Return [X, Y] of the center of cell containing provided text 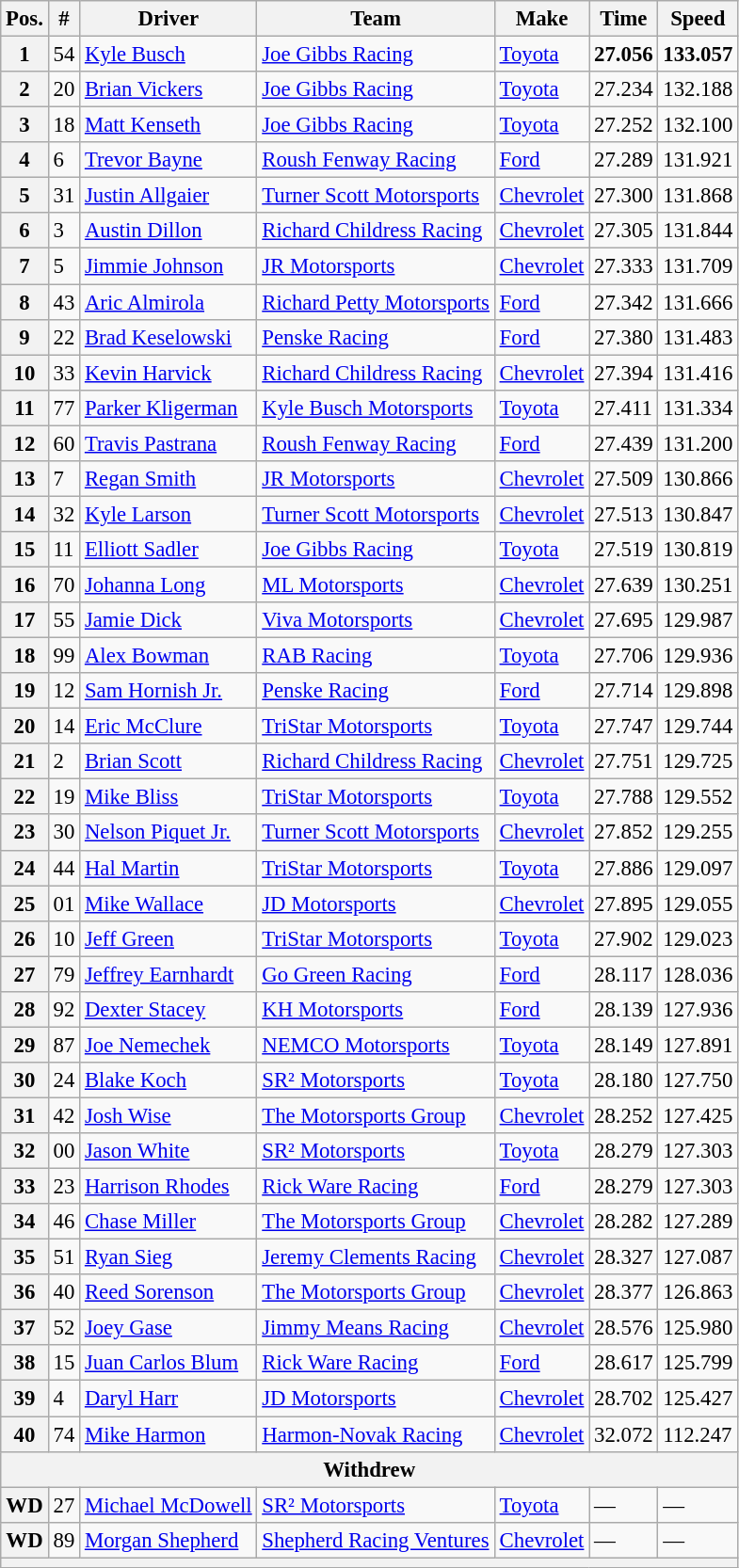
Michael McDowell [169, 1505]
Viva Motorsports [376, 620]
Sam Hornish Jr. [169, 691]
27.852 [623, 833]
Brian Scott [169, 761]
27.289 [623, 160]
129.987 [699, 620]
Go Green Racing [376, 974]
129.898 [699, 691]
Daryl Harr [169, 1399]
125.980 [699, 1328]
26 [24, 938]
Kyle Larson [169, 514]
Hal Martin [169, 868]
55 [64, 620]
112.247 [699, 1434]
27.639 [623, 584]
130.866 [699, 479]
KH Motorsports [376, 1010]
129.055 [699, 904]
27.886 [623, 868]
127.425 [699, 1115]
27.411 [623, 408]
Dexter Stacey [169, 1010]
Reed Sorenson [169, 1292]
130.251 [699, 584]
99 [64, 656]
Trevor Bayne [169, 160]
Speed [699, 19]
27.788 [623, 797]
Parker Kligerman [169, 408]
44 [64, 868]
Kyle Busch [169, 55]
130.819 [699, 550]
131.709 [699, 266]
Brian Vickers [169, 89]
27.747 [623, 727]
Kevin Harvick [169, 373]
Jeremy Clements Racing [376, 1257]
25 [24, 904]
Jason White [169, 1151]
60 [64, 443]
87 [64, 1045]
27.234 [623, 89]
46 [64, 1222]
125.427 [699, 1399]
Travis Pastrana [169, 443]
27.380 [623, 337]
28.117 [623, 974]
Kyle Busch Motorsports [376, 408]
126.863 [699, 1292]
27.895 [623, 904]
127.750 [699, 1080]
27.902 [623, 938]
130.847 [699, 514]
27.300 [623, 196]
27.509 [623, 479]
129.552 [699, 797]
Johanna Long [169, 584]
Driver [169, 19]
29 [24, 1045]
8 [24, 302]
Richard Petty Motorsports [376, 302]
1 [24, 55]
131.200 [699, 443]
01 [64, 904]
127.087 [699, 1257]
Make [541, 19]
27.305 [623, 231]
Shepherd Racing Ventures [376, 1540]
28.282 [623, 1222]
37 [24, 1328]
42 [64, 1115]
17 [24, 620]
28.180 [623, 1080]
129.936 [699, 656]
35 [24, 1257]
Jeffrey Earnhardt [169, 974]
128.036 [699, 974]
131.483 [699, 337]
Morgan Shepherd [169, 1540]
28.617 [623, 1364]
Justin Allgaier [169, 196]
77 [64, 408]
129.744 [699, 727]
27.706 [623, 656]
28.149 [623, 1045]
70 [64, 584]
34 [24, 1222]
Jimmy Means Racing [376, 1328]
51 [64, 1257]
28.377 [623, 1292]
28 [24, 1010]
27.056 [623, 55]
132.188 [699, 89]
131.334 [699, 408]
Josh Wise [169, 1115]
129.725 [699, 761]
28.252 [623, 1115]
Ryan Sieg [169, 1257]
127.289 [699, 1222]
00 [64, 1151]
Joey Gase [169, 1328]
Matt Kenseth [169, 125]
74 [64, 1434]
28.327 [623, 1257]
28.576 [623, 1328]
Nelson Piquet Jr. [169, 833]
Juan Carlos Blum [169, 1364]
79 [64, 974]
# [64, 19]
52 [64, 1328]
131.666 [699, 302]
127.936 [699, 1010]
131.868 [699, 196]
Mike Wallace [169, 904]
27.513 [623, 514]
38 [24, 1364]
9 [24, 337]
Mike Bliss [169, 797]
89 [64, 1540]
Alex Bowman [169, 656]
Eric McClure [169, 727]
Mike Harmon [169, 1434]
132.100 [699, 125]
NEMCO Motorsports [376, 1045]
92 [64, 1010]
125.799 [699, 1364]
133.057 [699, 55]
Aric Almirola [169, 302]
RAB Racing [376, 656]
27.695 [623, 620]
13 [24, 479]
131.921 [699, 160]
127.891 [699, 1045]
27.751 [623, 761]
Regan Smith [169, 479]
Blake Koch [169, 1080]
129.023 [699, 938]
Jamie Dick [169, 620]
Pos. [24, 19]
Brad Keselowski [169, 337]
36 [24, 1292]
27.519 [623, 550]
54 [64, 55]
Joe Nemechek [169, 1045]
ML Motorsports [376, 584]
28.702 [623, 1399]
Austin Dillon [169, 231]
Harrison Rhodes [169, 1187]
129.255 [699, 833]
129.097 [699, 868]
27.252 [623, 125]
Time [623, 19]
Team [376, 19]
27.439 [623, 443]
Jimmie Johnson [169, 266]
131.844 [699, 231]
28.139 [623, 1010]
131.416 [699, 373]
16 [24, 584]
27.714 [623, 691]
27.394 [623, 373]
Harmon-Novak Racing [376, 1434]
32.072 [623, 1434]
27.342 [623, 302]
Chase Miller [169, 1222]
27.333 [623, 266]
Withdrew [369, 1469]
39 [24, 1399]
Elliott Sadler [169, 550]
21 [24, 761]
43 [64, 302]
Jeff Green [169, 938]
